Identify which cell holds the provided text, then report its [X, Y] central coordinate. 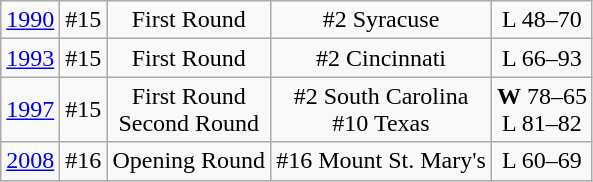
L 66–93 [542, 58]
#2 South Carolina#10 Texas [382, 110]
First RoundSecond Round [189, 110]
#16 [84, 161]
#2 Syracuse [382, 20]
#16 Mount St. Mary's [382, 161]
W 78–65L 81–82 [542, 110]
2008 [30, 161]
1997 [30, 110]
1990 [30, 20]
#2 Cincinnati [382, 58]
L 48–70 [542, 20]
Opening Round [189, 161]
L 60–69 [542, 161]
1993 [30, 58]
